Search for the cell housing the specified text and yield its (X, Y) center coordinate. 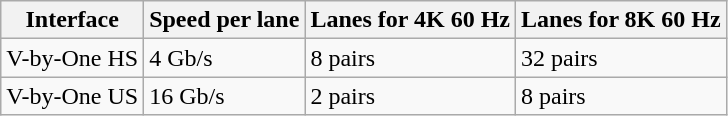
32 pairs (622, 58)
16 Gb/s (224, 96)
Speed per lane (224, 20)
4 Gb/s (224, 58)
V-by-One US (72, 96)
V-by-One HS (72, 58)
Interface (72, 20)
2 pairs (410, 96)
Lanes for 4K 60 Hz (410, 20)
Lanes for 8K 60 Hz (622, 20)
